Provide the [X, Y] coordinate of the cell's center where the given text is located.  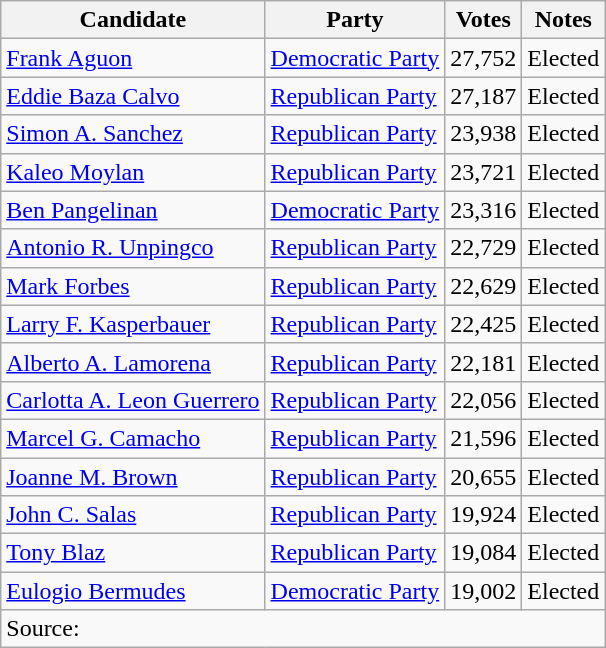
22,181 [484, 362]
Carlotta A. Leon Guerrero [133, 400]
Simon A. Sanchez [133, 134]
Antonio R. Unpingco [133, 248]
Eulogio Bermudes [133, 591]
Marcel G. Camacho [133, 438]
Party [355, 20]
27,187 [484, 96]
22,056 [484, 400]
Ben Pangelinan [133, 210]
Kaleo Moylan [133, 172]
22,729 [484, 248]
22,629 [484, 286]
Frank Aguon [133, 58]
Votes [484, 20]
John C. Salas [133, 515]
23,721 [484, 172]
Source: [303, 629]
21,596 [484, 438]
27,752 [484, 58]
Mark Forbes [133, 286]
Tony Blaz [133, 553]
Joanne M. Brown [133, 477]
Notes [564, 20]
Alberto A. Lamorena [133, 362]
22,425 [484, 324]
23,938 [484, 134]
19,924 [484, 515]
20,655 [484, 477]
23,316 [484, 210]
Eddie Baza Calvo [133, 96]
Candidate [133, 20]
Larry F. Kasperbauer [133, 324]
19,002 [484, 591]
19,084 [484, 553]
